Detect which cell encompasses the target text, then output its (X, Y) center coordinate. 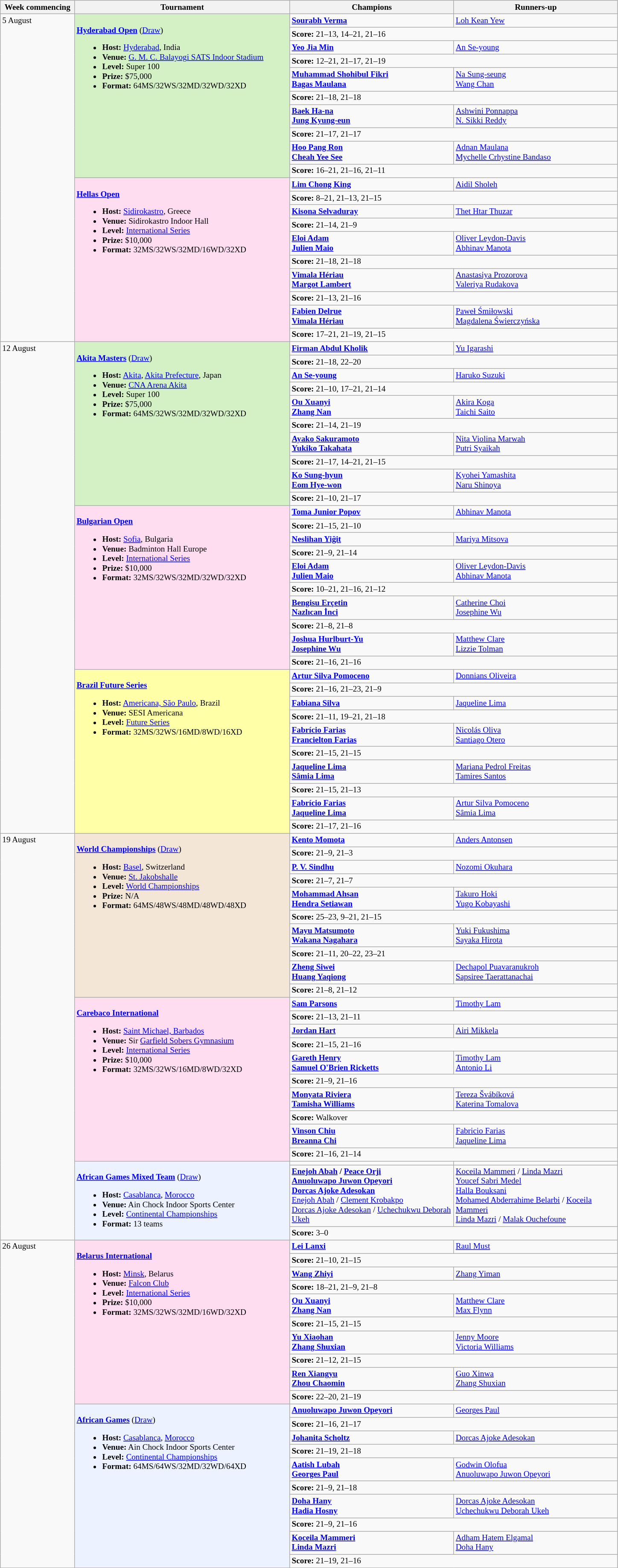
Jaqueline Lima Sâmia Lima (372, 771)
Johanita Scholtz (372, 1438)
Score: 21–14, 21–19 (454, 426)
Score: 21–17, 21–16 (454, 826)
Score: 21–18, 22–20 (454, 362)
Ren Xiangyu Zhou Chaomin (372, 1379)
Fabiana Silva (372, 703)
Score: 22–20, 21–19 (454, 1397)
19 August (38, 1037)
Hoo Pang Ron Cheah Yee See (372, 152)
Yuki Fukushima Sayaka Hirota (536, 935)
Score: 21–19, 21–18 (454, 1451)
Score: 21–11, 20–22, 23–21 (454, 954)
Runners-up (536, 7)
Score: 21–13, 14–21, 21–16 (454, 34)
Score: 21–15, 21–16 (454, 1045)
Fabrício Farias Jaqueline Lima (372, 808)
Firman Abdul Kholik (372, 348)
Artur Silva Pomoceno Sâmia Lima (536, 808)
Score: 21–10, 17–21, 21–14 (454, 389)
Zhang Yiman (536, 1274)
Champions (372, 7)
Score: 10–21, 21–16, 21–12 (454, 590)
Raul Must (536, 1247)
Wang Zhiyi (372, 1274)
Guo Xinwa Zhang Shuxian (536, 1379)
Akira Koga Taichi Saito (536, 407)
Koceila Mammeri Linda Mazri (372, 1542)
Yu Igarashi (536, 348)
Ashwini Ponnappa N. Sikki Reddy (536, 116)
Adnan Maulana Mychelle Crhystine Bandaso (536, 152)
Aidil Sholeh (536, 184)
Zheng Siwei Huang Yaqiong (372, 972)
Jenny Moore Victoria Williams (536, 1342)
Score: 21–7, 21–7 (454, 881)
Abhinav Manota (536, 512)
12 August (38, 587)
Yu Xiaohan Zhang Shuxian (372, 1342)
Bengisu Erçetin Nazlıcan İnci (372, 607)
Score: 21–15, 21–10 (454, 526)
Score: 21–13, 21–16 (454, 298)
Mohammad Ahsan Hendra Setiawan (372, 899)
Airi Mikkela (536, 1031)
Lim Chong King (372, 184)
Tournament (182, 7)
Jordan Hart (372, 1031)
Nicolás Oliva Santiago Otero (536, 735)
Adham Hatem Elgamal Doha Hany (536, 1542)
Score: 21–14, 21–9 (454, 225)
Matthew Clare Lizzie Tolman (536, 644)
Donnians Oliveira (536, 676)
Catherine Choi Josephine Wu (536, 607)
Score: 21–15, 21–13 (454, 790)
Hyderabad Open (Draw)Host: Hyderabad, IndiaVenue: G. M. C. Balayogi SATS Indoor StadiumLevel: Super 100Prize: $75,000Format: 64MS/32WS/32MD/32WD/32XD (182, 96)
Mayu Matsumoto Wakana Nagahara (372, 935)
Score: 21–16, 21–16 (454, 663)
Koceila Mammeri / Linda Mazri Youcef Sabri Medel Halla Bouksani Mohamed Abderrahime Belarbi / Koceila Mammeri Linda Mazri / Malak Ouchefoune (536, 1196)
26 August (38, 1404)
Lei Lanxi (372, 1247)
Score: 21–19, 21–16 (454, 1561)
Brazil Future SeriesHost: Americana, São Paulo, BrazilVenue: SESI AmericanaLevel: Future SeriesFormat: 32MS/32WS/16MD/8WD/16XD (182, 751)
Baek Ha-na Jung Kyung-eun (372, 116)
Timothy Lam (536, 1004)
World Championships (Draw)Host: Basel, SwitzerlandVenue: St. JakobshalleLevel: World ChampionshipsPrize: N/AFormat: 64MS/48WS/48MD/48WD/48XD (182, 915)
Anders Antonsen (536, 840)
Score: 12–21, 21–17, 21–19 (454, 61)
Sourabh Verma (372, 20)
Dechapol Puavaranukroh Sapsiree Taerattanachai (536, 972)
Score: 21–10, 21–15 (454, 1260)
Georges Paul (536, 1410)
Week commencing (38, 7)
Score: 8–21, 21–13, 21–15 (454, 198)
Score: 3–0 (454, 1233)
Score: 21–9, 21–14 (454, 553)
African Games (Draw)Host: Casablanca, MoroccoVenue: Ain Chock Indoor Sports CenterLevel: Continental ChampionshipsFormat: 64MS/64WS/32MD/32WD/64XD (182, 1486)
Sam Parsons (372, 1004)
Dorcas Ajoke Adesokan Uchechukwu Deborah Ukeh (536, 1506)
Score: 21–16, 21–14 (454, 1154)
Dorcas Ajoke Adesokan (536, 1438)
Score: 21–9, 21–18 (454, 1488)
Fabrício Farias Francielton Farias (372, 735)
Score: 21–12, 21–15 (454, 1361)
Kisona Selvaduray (372, 211)
Monyata Riviera Tamisha Williams (372, 1099)
Anastasiya Prozorova Valeriya Rudakova (536, 280)
Mariana Pedrol Freitas Tamires Santos (536, 771)
Vimala Hériau Margot Lambert (372, 280)
Loh Kean Yew (536, 20)
Anuoluwapo Juwon Opeyori (372, 1410)
Kyohei Yamashita Naru Shinoya (536, 480)
Score: 21–16, 21–23, 21–9 (454, 689)
5 August (38, 178)
Jaqueline Lima (536, 703)
Score: Walkover (454, 1118)
Fabricio Farias Jaqueline Lima (536, 1136)
Thet Htar Thuzar (536, 211)
Aatish Lubah Georges Paul (372, 1469)
Timothy Lam Antonio Li (536, 1063)
Fabien Delrue Vimala Hériau (372, 316)
Yeo Jia Min (372, 47)
Score: 17–21, 21–19, 21–15 (454, 335)
Score: 21–11, 19–21, 21–18 (454, 717)
Hellas OpenHost: Sidirokastro, GreeceVenue: Sidirokastro Indoor HallLevel: International SeriesPrize: $10,000Format: 32MS/32WS/32MD/16WD/32XD (182, 260)
Muhammad Shohibul Fikri Bagas Maulana (372, 79)
Joshua Hurlburt-Yu Josephine Wu (372, 644)
Score: 16–21, 21–16, 21–11 (454, 171)
Score: 25–23, 9–21, 21–15 (454, 917)
Ayako Sakuramoto Yukiko Takahata (372, 444)
Vinson Chiu Breanna Chi (372, 1136)
African Games Mixed Team (Draw)Host: Casablanca, MoroccoVenue: Ain Chock Indoor Sports CenterLevel: Continental ChampionshipsFormat: 13 teams (182, 1200)
Score: 21–17, 21–17 (454, 134)
Takuro Hoki Yugo Kobayashi (536, 899)
Tereza Švábíková Katerina Tomalova (536, 1099)
Doha Hany Hadia Hosny (372, 1506)
Score: 21–9, 21–3 (454, 853)
Score: 21–8, 21–12 (454, 990)
Paweł Śmiłowski Magdalena Świerczyńska (536, 316)
Belarus InternationalHost: Minsk, BelarusVenue: Falcon ClubLevel: International SeriesPrize: $10,000Format: 32MS/32WS/32MD/16WD/32XD (182, 1322)
Score: 18–21, 21–9, 21–8 (454, 1287)
Nozomi Okuhara (536, 867)
Gareth Henry Samuel O'Brien Ricketts (372, 1063)
Toma Junior Popov (372, 512)
Score: 21–10, 21–17 (454, 499)
Ko Sung-hyun Eom Hye-won (372, 480)
Artur Silva Pomoceno (372, 676)
Bulgarian OpenHost: Sofia, BulgariaVenue: Badminton Hall EuropeLevel: International SeriesPrize: $10,000Format: 32MS/32WS/32MD/32WD/32XD (182, 587)
Akita Masters (Draw)Host: Akita, Akita Prefecture, JapanVenue: CNA Arena AkitaLevel: Super 100Prize: $75,000Format: 64MS/32WS/32MD/32WD/32XD (182, 423)
Nita Violina Marwah Putri Syaikah (536, 444)
Mariya Mitsova (536, 539)
Kento Momota (372, 840)
P. V. Sindhu (372, 867)
Na Sung-seung Wang Chan (536, 79)
Score: 21–8, 21–8 (454, 626)
Godwin Olofua Anuoluwapo Juwon Opeyori (536, 1469)
Haruko Suzuki (536, 375)
Score: 21–13, 21–11 (454, 1017)
Score: 21–16, 21–17 (454, 1424)
Matthew Clare Max Flynn (536, 1305)
Score: 21–17, 14–21, 21–15 (454, 462)
Neslihan Yiğit (372, 539)
